Search for the cell housing the specified text and yield its [x, y] center coordinate. 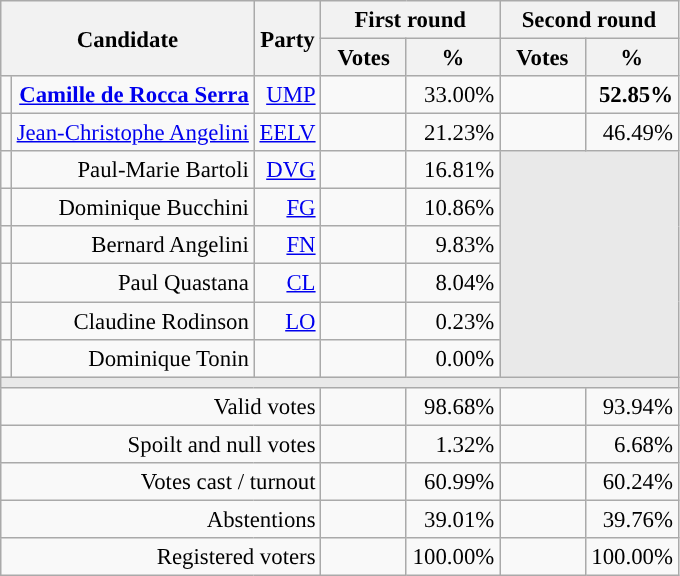
0.00% [452, 358]
10.86% [452, 208]
60.99% [452, 482]
Bernard Angelini [132, 245]
UMP [288, 95]
46.49% [632, 133]
21.23% [452, 133]
Registered voters [161, 557]
93.94% [632, 406]
First round [410, 20]
Claudine Rodinson [132, 321]
98.68% [452, 406]
Valid votes [161, 406]
FG [288, 208]
Second round [590, 20]
33.00% [452, 95]
6.68% [632, 444]
9.83% [452, 245]
Camille de Rocca Serra [132, 95]
Spoilt and null votes [161, 444]
Party [288, 38]
16.81% [452, 170]
FN [288, 245]
Abstentions [161, 519]
Paul-Marie Bartoli [132, 170]
Dominique Tonin [132, 358]
Paul Quastana [132, 283]
Dominique Bucchini [132, 208]
52.85% [632, 95]
Jean-Christophe Angelini [132, 133]
39.76% [632, 519]
CL [288, 283]
EELV [288, 133]
39.01% [452, 519]
LO [288, 321]
Candidate [128, 38]
0.23% [452, 321]
60.24% [632, 482]
8.04% [452, 283]
DVG [288, 170]
1.32% [452, 444]
Votes cast / turnout [161, 482]
